Search for the cell housing the specified text and yield its (X, Y) center coordinate. 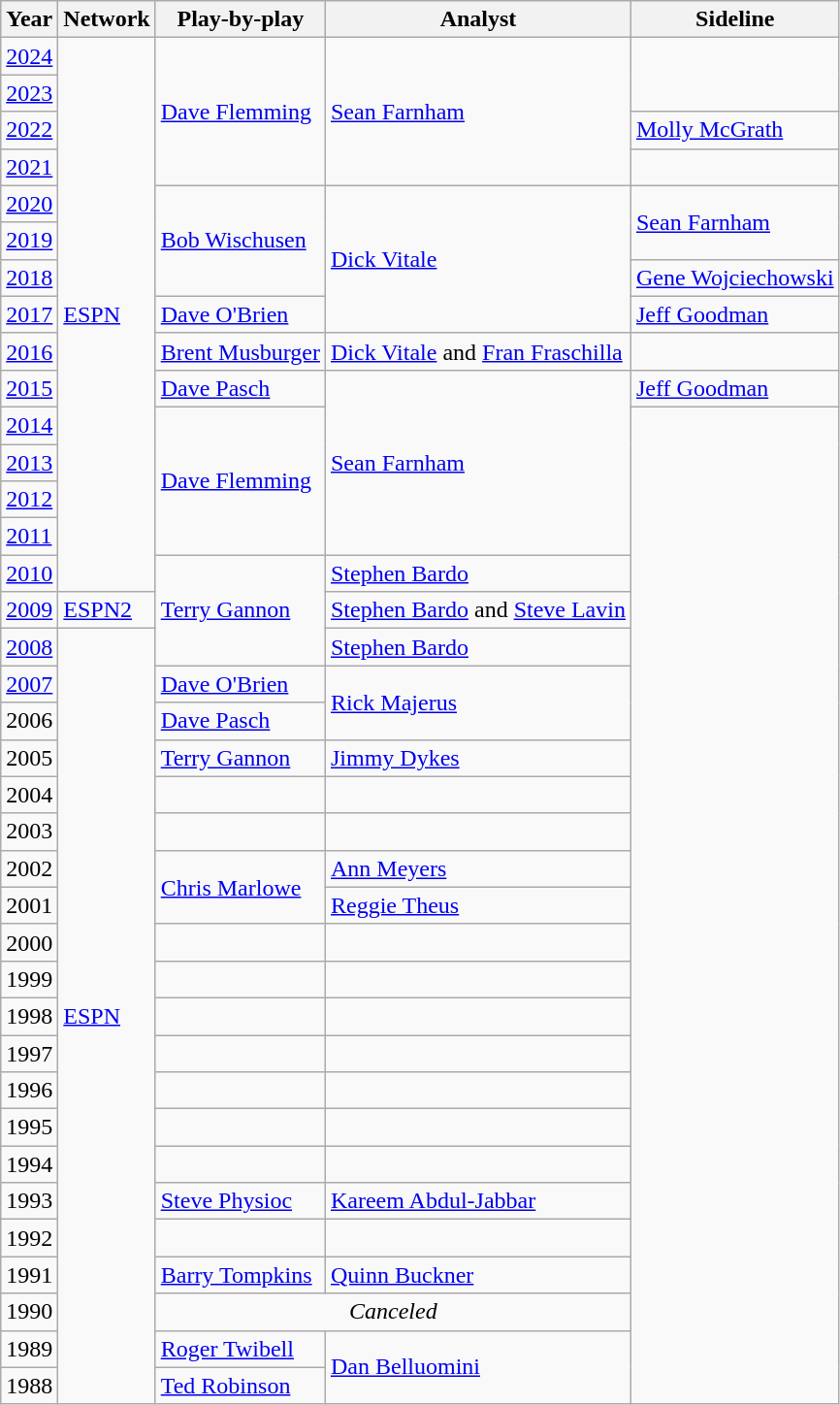
2023 (29, 93)
2018 (29, 278)
Roger Twibell (241, 1349)
Dick Vitale (477, 259)
1995 (29, 1127)
Chris Marlowe (241, 887)
Sideline (735, 19)
2002 (29, 868)
Reggie Theus (477, 905)
2011 (29, 537)
2019 (29, 241)
Play-by-play (241, 19)
Gene Wojciechowski (735, 278)
1991 (29, 1275)
Molly McGrath (735, 130)
Ted Robinson (241, 1386)
2022 (29, 130)
2001 (29, 905)
1993 (29, 1201)
2013 (29, 463)
Year (29, 19)
Dick Vitale and Fran Fraschilla (477, 351)
Canceled (393, 1312)
1988 (29, 1386)
2010 (29, 573)
1999 (29, 979)
ESPN2 (107, 610)
Dan Belluomini (477, 1367)
Analyst (477, 19)
1994 (29, 1164)
Quinn Buckner (477, 1275)
2024 (29, 56)
Jimmy Dykes (477, 758)
2016 (29, 351)
1989 (29, 1349)
2009 (29, 610)
2007 (29, 684)
2014 (29, 425)
1992 (29, 1238)
1998 (29, 1016)
2008 (29, 647)
Ann Meyers (477, 868)
Kareem Abdul-Jabbar (477, 1201)
2005 (29, 758)
2020 (29, 204)
2012 (29, 500)
Barry Tompkins (241, 1275)
Bob Wischusen (241, 241)
2021 (29, 167)
2000 (29, 942)
Steve Physioc (241, 1201)
1996 (29, 1091)
Rick Majerus (477, 702)
1997 (29, 1053)
Stephen Bardo and Steve Lavin (477, 610)
Network (107, 19)
Brent Musburger (241, 351)
2017 (29, 314)
2003 (29, 832)
2006 (29, 721)
2004 (29, 795)
2015 (29, 388)
1990 (29, 1312)
